For the text-containing cell, return its midpoint in (x, y) coordinate format. 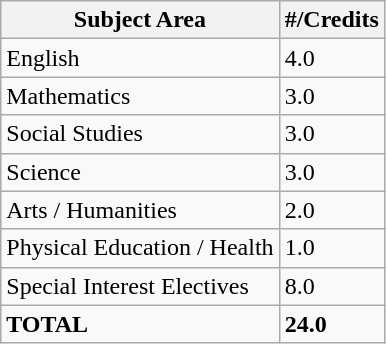
Science (140, 172)
Physical Education / Health (140, 248)
#/Credits (332, 20)
Arts / Humanities (140, 210)
Mathematics (140, 96)
Social Studies (140, 134)
Subject Area (140, 20)
8.0 (332, 286)
TOTAL (140, 324)
Special Interest Electives (140, 286)
4.0 (332, 58)
24.0 (332, 324)
1.0 (332, 248)
2.0 (332, 210)
English (140, 58)
